Determine the [X, Y] coordinate at the center of the cell enclosing the given text.  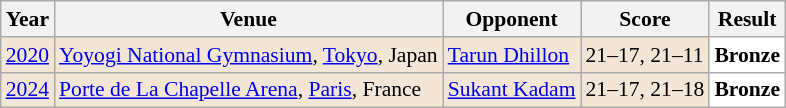
21–17, 21–18 [644, 90]
Tarun Dhillon [512, 55]
Year [28, 19]
Porte de La Chapelle Arena, Paris, France [248, 90]
2024 [28, 90]
2020 [28, 55]
Opponent [512, 19]
Yoyogi National Gymnasium, Tokyo, Japan [248, 55]
21–17, 21–11 [644, 55]
Sukant Kadam [512, 90]
Venue [248, 19]
Score [644, 19]
Result [747, 19]
